Detect which cell encompasses the target text, then output its [x, y] center coordinate. 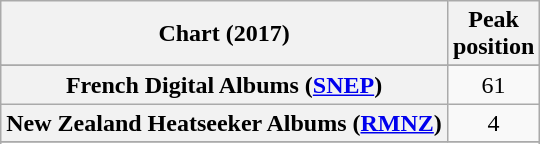
4 [493, 123]
Peak position [493, 34]
French Digital Albums (SNEP) [224, 85]
61 [493, 85]
New Zealand Heatseeker Albums (RMNZ) [224, 123]
Chart (2017) [224, 34]
